Determine the [x, y] coordinate at the center of the cell enclosing the given text.  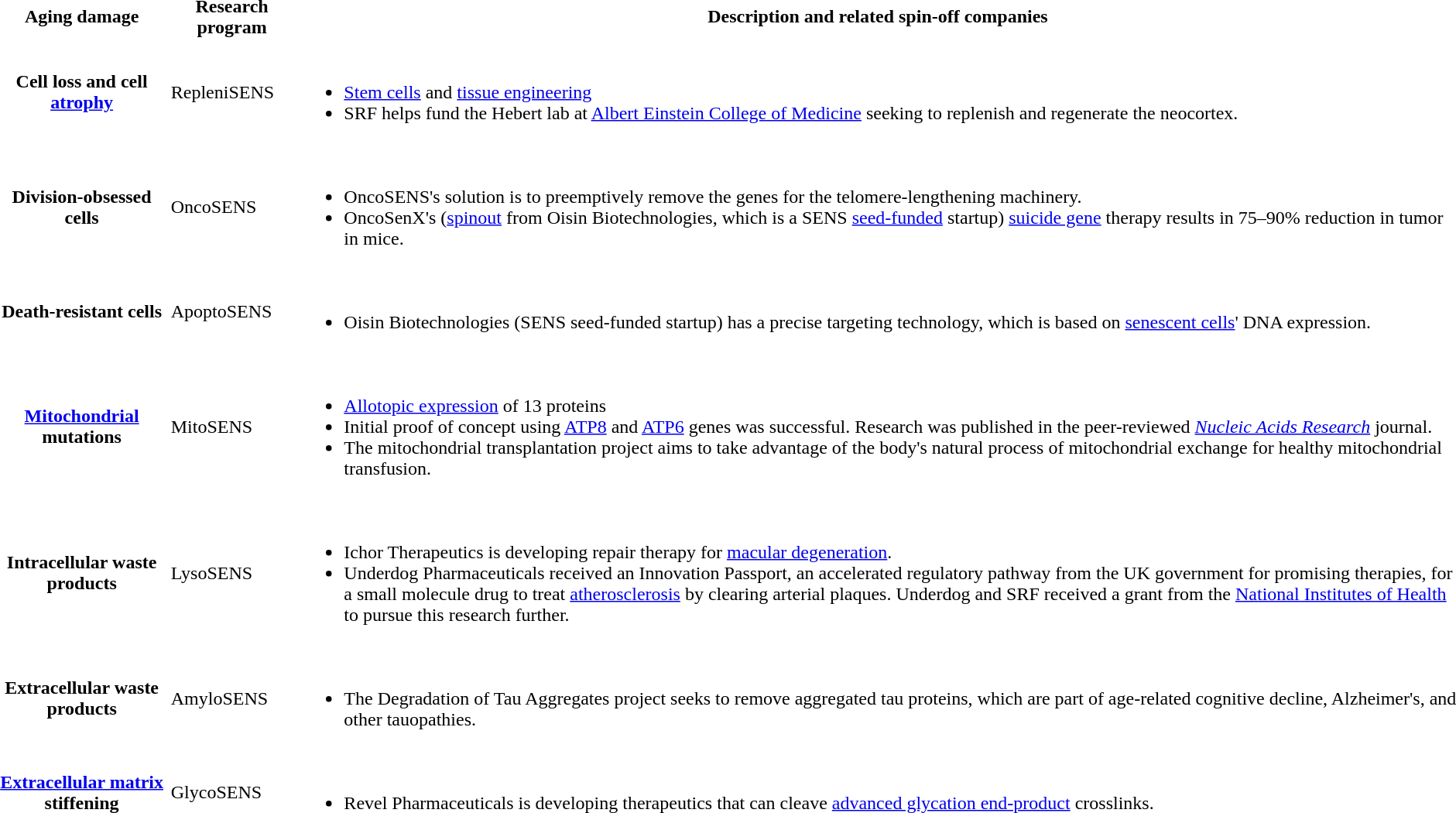
OncoSENS [232, 208]
AmyloSENS [232, 698]
MitoSENS [232, 427]
LysoSENS [232, 573]
RepleniSENS [232, 92]
ApoptoSENS [232, 311]
